Capture the cell that displays the provided text and extract its (X, Y) central coordinate. 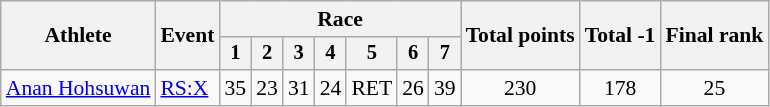
178 (620, 88)
1 (235, 54)
3 (299, 54)
4 (331, 54)
230 (520, 88)
6 (413, 54)
RET (372, 88)
39 (445, 88)
Total points (520, 36)
23 (267, 88)
Event (187, 36)
RS:X (187, 88)
Race (340, 19)
5 (372, 54)
Final rank (714, 36)
7 (445, 54)
25 (714, 88)
Athlete (78, 36)
24 (331, 88)
31 (299, 88)
Total -1 (620, 36)
2 (267, 54)
Anan Hohsuwan (78, 88)
35 (235, 88)
26 (413, 88)
